For the text-containing cell, return its midpoint in (X, Y) coordinate format. 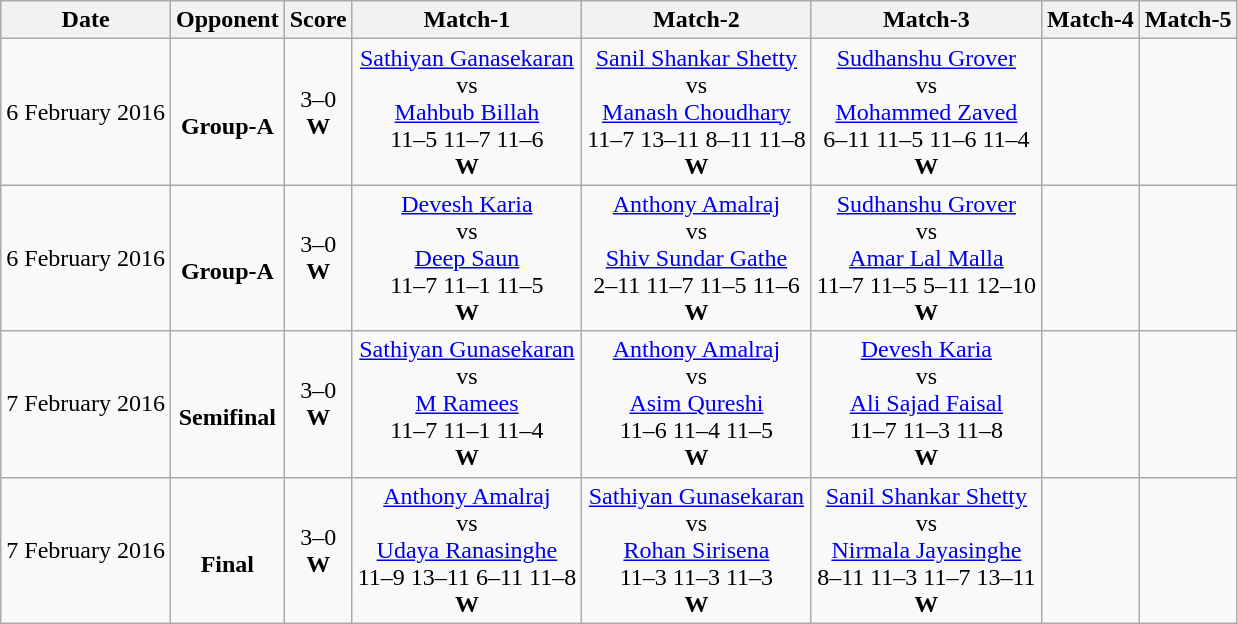
Sanil Shankar ShettyvsManash Choudhary11–7 13–11 8–11 11–8 W (697, 112)
Match-1 (467, 20)
Match-5 (1188, 20)
Anthony AmalrajvsUdaya Ranasinghe11–9 13–11 6–11 11–8W (467, 550)
Match-4 (1091, 20)
Match-3 (926, 20)
Sathiyan GunasekaranvsRohan Sirisena11–3 11–3 11–3W (697, 550)
Semifinal (227, 404)
Sathiyan GunasekaranvsM Ramees11–7 11–1 11–4W (467, 404)
Final (227, 550)
Devesh KariavsAli Sajad Faisal11–7 11–3 11–8W (926, 404)
Date (86, 20)
Sudhanshu GrovervsAmar Lal Malla11–7 11–5 5–11 12–10 W (926, 258)
Anthony AmalrajvsAsim Qureshi11–6 11–4 11–5W (697, 404)
Sanil Shankar ShettyvsNirmala Jayasinghe8–11 11–3 11–7 13–11W (926, 550)
Sathiyan GanasekaranvsMahbub Billah11–5 11–7 11–6 W (467, 112)
Score (318, 20)
Sudhanshu GrovervsMohammed Zaved6–11 11–5 11–6 11–4 W (926, 112)
Opponent (227, 20)
Match-2 (697, 20)
Devesh KariavsDeep Saun11–7 11–1 11–5 W (467, 258)
Anthony AmalrajvsShiv Sundar Gathe2–11 11–7 11–5 11–6 W (697, 258)
